Provide the [X, Y] coordinate of the cell's center where the given text is located.  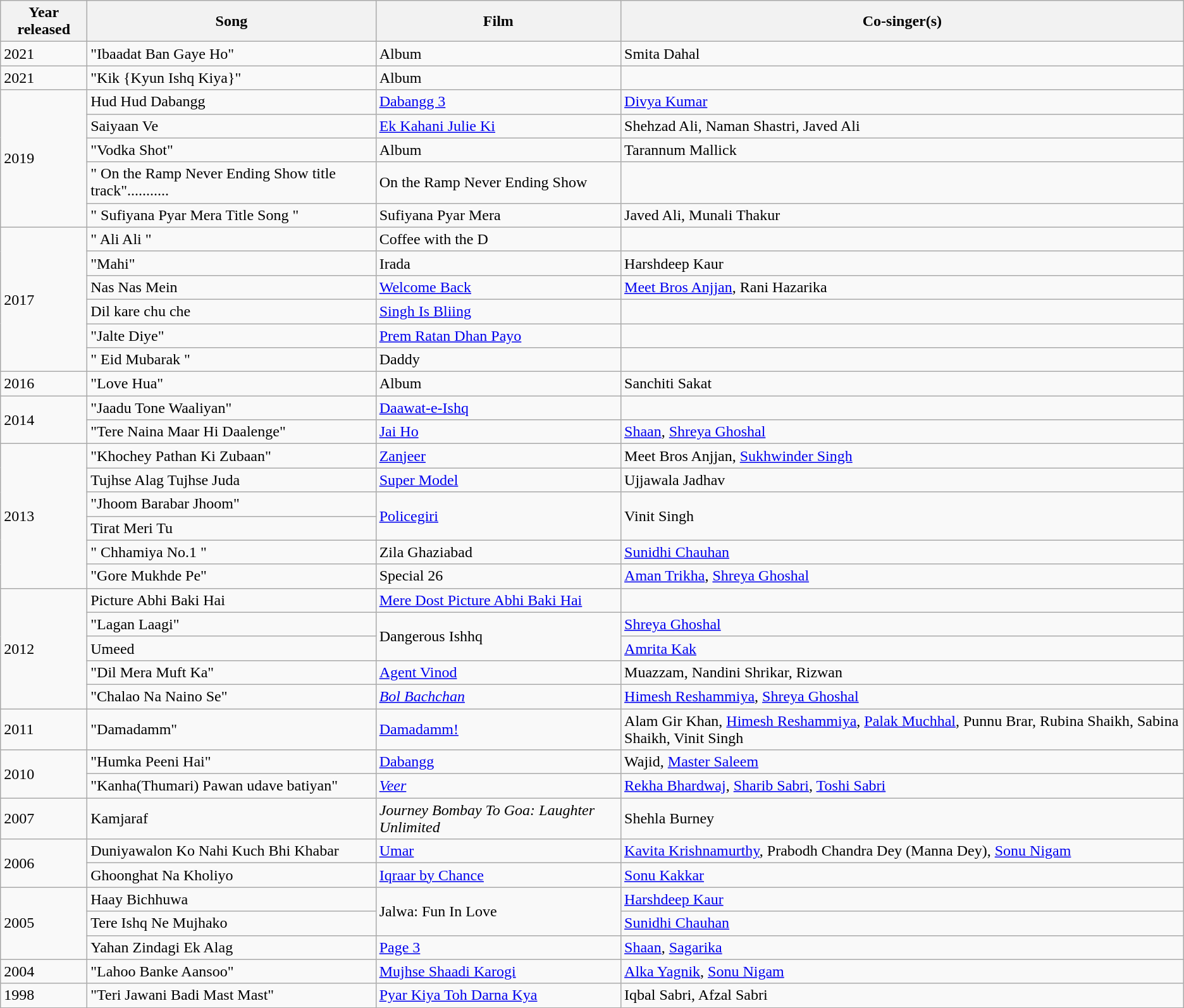
Shehla Burney [903, 818]
Sonu Kakkar [903, 875]
2016 [44, 384]
"Teri Jawani Badi Mast Mast" [231, 995]
Shehzad Ali, Naman Shastri, Javed Ali [903, 126]
Ujjawala Jadhav [903, 480]
2007 [44, 818]
2012 [44, 648]
"Chalao Na Naino Se" [231, 696]
Film [498, 22]
2013 [44, 516]
Agent Vinod [498, 672]
Shreya Ghoshal [903, 624]
2005 [44, 923]
Special 26 [498, 576]
Tere Ishq Ne Mujhako [231, 923]
Saiyaan Ve [231, 126]
Journey Bombay To Goa: Laughter Unlimited [498, 818]
"Jalte Diye" [231, 336]
Amrita Kak [903, 648]
Himesh Reshammiya, Shreya Ghoshal [903, 696]
Iqraar by Chance [498, 875]
"Humka Peeni Hai" [231, 762]
Dabangg 3 [498, 102]
Jai Ho [498, 432]
Policegiri [498, 516]
Coffee with the D [498, 239]
2006 [44, 863]
Iqbal Sabri, Afzal Sabri [903, 995]
Rekha Bhardwaj, Sharib Sabri, Toshi Sabri [903, 786]
Daddy [498, 360]
Zanjeer [498, 456]
" Sufiyana Pyar Mera Title Song " [231, 215]
"Jaadu Tone Waaliyan" [231, 408]
"Damadamm" [231, 728]
"Love Hua" [231, 384]
Yahan Zindagi Ek Alag [231, 947]
"Jhoom Barabar Jhoom" [231, 504]
" Ali Ali " [231, 239]
"Ibaadat Ban Gaye Ho" [231, 54]
"Dil Mera Muft Ka" [231, 672]
Super Model [498, 480]
"Kik {Kyun Ishq Kiya}" [231, 78]
Shaan, Shreya Ghoshal [903, 432]
Co-singer(s) [903, 22]
Sanchiti Sakat [903, 384]
Tujhse Alag Tujhse Juda [231, 480]
Welcome Back [498, 287]
Year released [44, 22]
2014 [44, 420]
"Tere Naina Maar Hi Daalenge" [231, 432]
2017 [44, 299]
Dil kare chu che [231, 311]
Tirat Meri Tu [231, 528]
Meet Bros Anjjan, Rani Hazarika [903, 287]
Nas Nas Mein [231, 287]
Bol Bachchan [498, 696]
Song [231, 22]
" On the Ramp Never Ending Show title track"........... [231, 182]
On the Ramp Never Ending Show [498, 182]
1998 [44, 995]
Ek Kahani Julie Ki [498, 126]
"Lahoo Banke Aansoo" [231, 971]
Meet Bros Anjjan, Sukhwinder Singh [903, 456]
2010 [44, 774]
Vinit Singh [903, 516]
" Eid Mubarak " [231, 360]
Prem Ratan Dhan Payo [498, 336]
Umeed [231, 648]
Dangerous Ishhq [498, 636]
Tarannum Mallick [903, 150]
2011 [44, 728]
Irada [498, 263]
"Lagan Laagi" [231, 624]
Divya Kumar [903, 102]
Mere Dost Picture Abhi Baki Hai [498, 600]
Daawat-e-Ishq [498, 408]
" Chhamiya No.1 " [231, 552]
Picture Abhi Baki Hai [231, 600]
2004 [44, 971]
"Khochey Pathan Ki Zubaan" [231, 456]
"Vodka Shot" [231, 150]
Kamjaraf [231, 818]
2019 [44, 158]
Smita Dahal [903, 54]
Hud Hud Dabangg [231, 102]
Veer [498, 786]
Kavita Krishnamurthy, Prabodh Chandra Dey (Manna Dey), Sonu Nigam [903, 851]
"Gore Mukhde Pe" [231, 576]
"Kanha(Thumari) Pawan udave batiyan" [231, 786]
Dabangg [498, 762]
Singh Is Bliing [498, 311]
Jalwa: Fun In Love [498, 911]
Zila Ghaziabad [498, 552]
Haay Bichhuwa [231, 899]
Ghoonghat Na Kholiyo [231, 875]
Duniyawalon Ko Nahi Kuch Bhi Khabar [231, 851]
Javed Ali, Munali Thakur [903, 215]
Wajid, Master Saleem [903, 762]
Sufiyana Pyar Mera [498, 215]
Pyar Kiya Toh Darna Kya [498, 995]
Aman Trikha, Shreya Ghoshal [903, 576]
Damadamm! [498, 728]
Alka Yagnik, Sonu Nigam [903, 971]
Shaan, Sagarika [903, 947]
Mujhse Shaadi Karogi [498, 971]
Umar [498, 851]
Page 3 [498, 947]
"Mahi" [231, 263]
Muazzam, Nandini Shrikar, Rizwan [903, 672]
Alam Gir Khan, Himesh Reshammiya, Palak Muchhal, Punnu Brar, Rubina Shaikh, Sabina Shaikh, Vinit Singh [903, 728]
